Search for the cell housing the specified text and yield its [x, y] center coordinate. 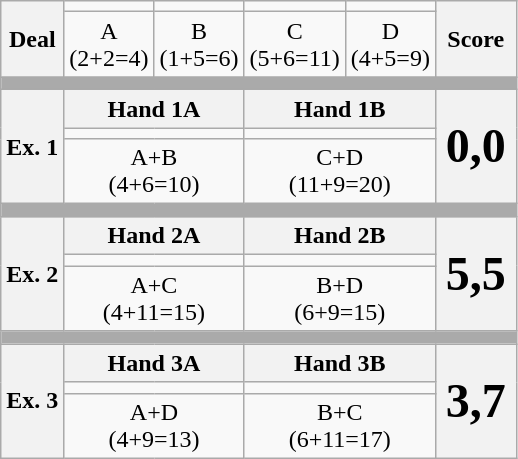
D(4+5=9) [390, 44]
Deal [32, 39]
5,5 [476, 274]
C+D(11+9=20) [340, 172]
Hand 1A [154, 109]
Hand 2A [154, 236]
Hand 3B [340, 363]
B+C(6+11=17) [340, 426]
0,0 [476, 147]
Score [476, 39]
3,7 [476, 401]
Hand 3A [154, 363]
A+B(4+6=10) [154, 172]
Ex. 2 [32, 274]
C(5+6=11) [294, 44]
B+D(6+9=15) [340, 298]
A+D(4+9=13) [154, 426]
B(1+5=6) [199, 44]
Hand 1B [340, 109]
A+C(4+11=15) [154, 298]
Hand 2B [340, 236]
Ex. 3 [32, 401]
Ex. 1 [32, 147]
A(2+2=4) [109, 44]
